For the text-containing cell, return its midpoint in [X, Y] coordinate format. 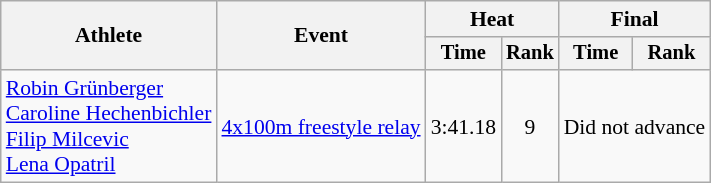
Heat [492, 19]
Final [635, 19]
Robin GrünbergerCaroline HechenbichlerFilip MilcevicLena Opatril [109, 126]
3:41.18 [464, 126]
4x100m freestyle relay [320, 126]
Athlete [109, 36]
Did not advance [635, 126]
9 [530, 126]
Event [320, 36]
